Output the (X, Y) coordinate of the center of the cell containing the given text.  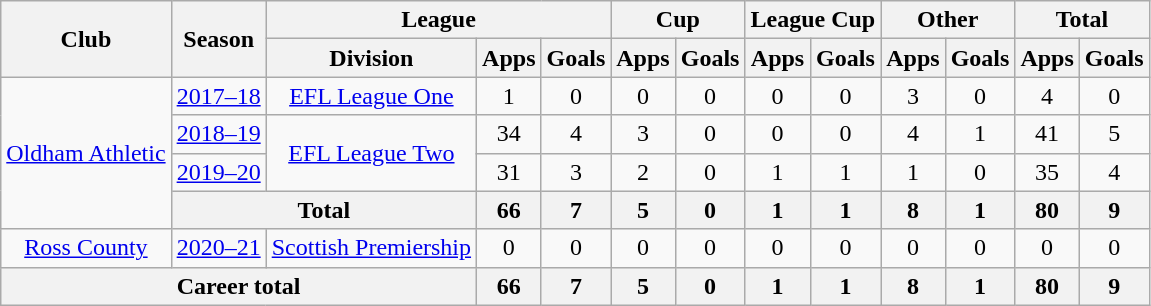
Cup (678, 20)
League Cup (813, 20)
Season (218, 39)
EFL League Two (371, 153)
Scottish Premiership (371, 248)
2019–20 (218, 172)
31 (509, 172)
Other (948, 20)
EFL League One (371, 96)
41 (1047, 134)
Club (86, 39)
2017–18 (218, 96)
2020–21 (218, 248)
34 (509, 134)
Career total (239, 286)
Division (371, 58)
35 (1047, 172)
League (438, 20)
Oldham Athletic (86, 153)
2018–19 (218, 134)
2 (643, 172)
Ross County (86, 248)
